Detect which cell encompasses the target text, then output its (X, Y) center coordinate. 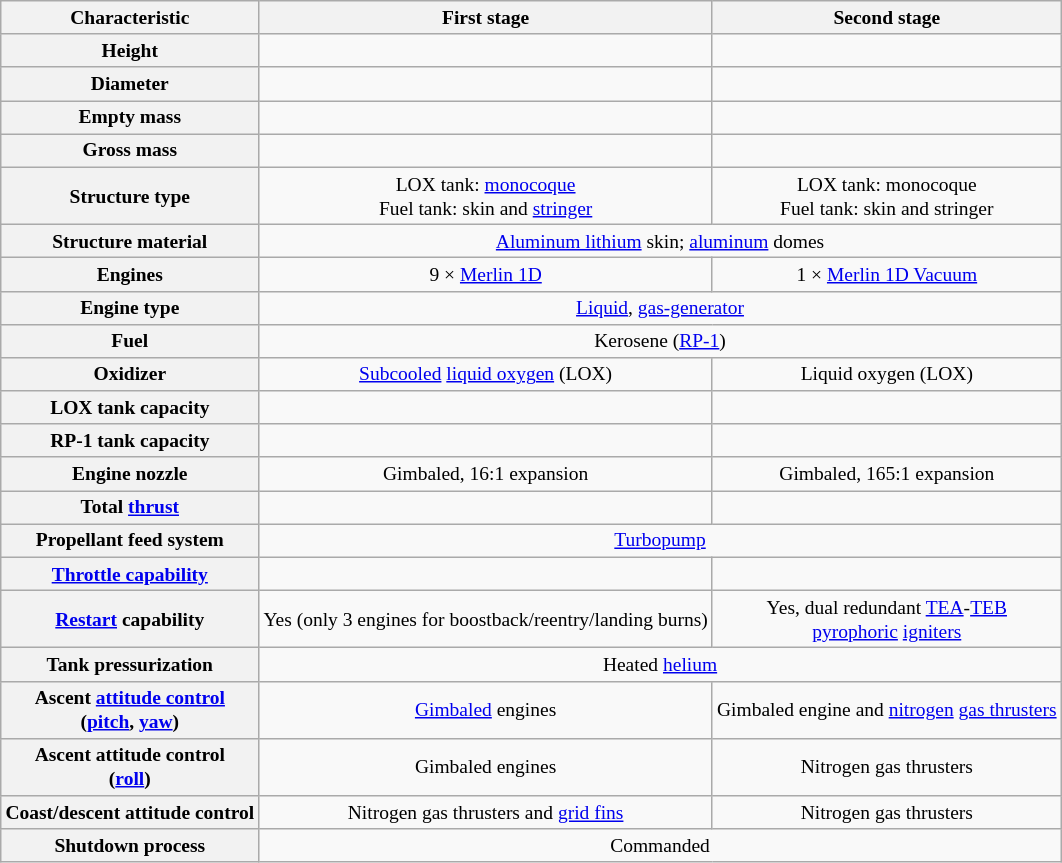
Subcooled liquid oxygen (LOX) (486, 374)
Yes, dual redundant TEA-TEBpyrophoric igniters (886, 620)
Gimbaled, 165:1 expansion (886, 474)
First stage (486, 18)
Total thrust (130, 508)
Nitrogen gas thrusters and grid fins (486, 812)
Heated helium (660, 664)
Empty mass (130, 118)
Throttle capability (130, 574)
Engines (130, 274)
Turbopump (660, 540)
RP-1 tank capacity (130, 440)
Coast/descent attitude control (130, 812)
Commanded (660, 846)
Fuel (130, 340)
9 × Merlin 1D (486, 274)
Structure type (130, 196)
Structure material (130, 240)
Height (130, 50)
Gross mass (130, 150)
Engine type (130, 308)
Gimbaled engine and nitrogen gas thrusters (886, 710)
Second stage (886, 18)
Gimbaled, 16:1 expansion (486, 474)
Engine nozzle (130, 474)
Liquid oxygen (LOX) (886, 374)
Characteristic (130, 18)
Diameter (130, 84)
Kerosene (RP-1) (660, 340)
Shutdown process (130, 846)
1 × Merlin 1D Vacuum (886, 274)
Yes (only 3 engines for boostback/reentry/landing burns) (486, 620)
Propellant feed system (130, 540)
Liquid, gas-generator (660, 308)
Aluminum lithium skin; aluminum domes (660, 240)
Tank pressurization (130, 664)
Ascent attitude control(pitch, yaw) (130, 710)
Oxidizer (130, 374)
Restart capability (130, 620)
LOX tank capacity (130, 408)
Ascent attitude control(roll) (130, 766)
